Return [x, y] of the center of cell containing provided text 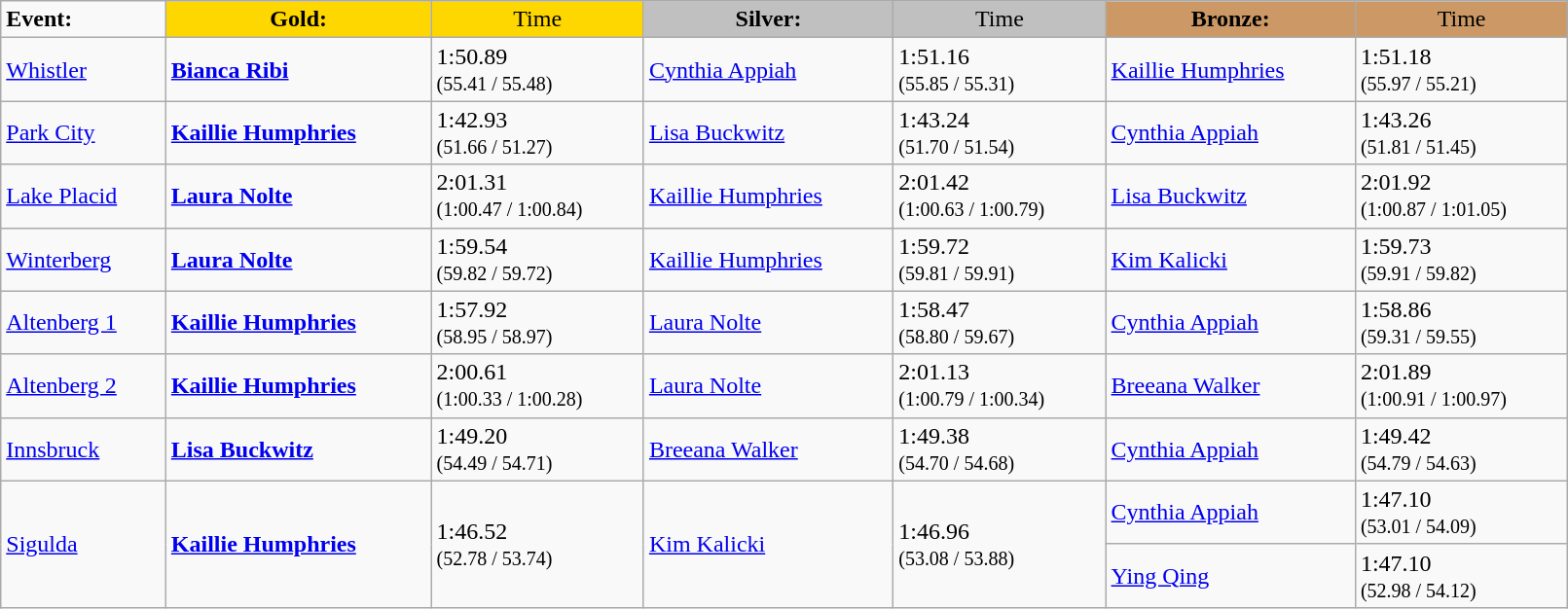
1:51.16(55.85 / 55.31) [1000, 70]
1:51.18(55.97 / 55.21) [1461, 70]
2:01.31(1:00.47 / 1:00.84) [537, 197]
Silver: [768, 19]
2:01.13(1:00.79 / 1:00.34) [1000, 385]
2:01.89(1:00.91 / 1:00.97) [1461, 385]
2:00.61(1:00.33 / 1:00.28) [537, 385]
2:01.42(1:00.63 / 1:00.79) [1000, 197]
2:01.92(1:00.87 / 1:01.05) [1461, 197]
1:46.52(52.78 / 53.74) [537, 544]
1:58.47(58.80 / 59.67) [1000, 323]
1:43.24(51.70 / 51.54) [1000, 132]
Whistler [84, 70]
1:46.96(53.08 / 53.88) [1000, 544]
1:50.89(55.41 / 55.48) [537, 70]
1:58.86(59.31 / 59.55) [1461, 323]
Gold: [298, 19]
Lake Placid [84, 197]
Innsbruck [84, 449]
Bianca Ribi [298, 70]
Event: [84, 19]
1:47.10(53.01 / 54.09) [1461, 512]
1:49.42(54.79 / 54.63) [1461, 449]
Bronze: [1230, 19]
1:47.10(52.98 / 54.12) [1461, 576]
1:49.38(54.70 / 54.68) [1000, 449]
Altenberg 1 [84, 323]
1:59.73(59.91 / 59.82) [1461, 259]
1:57.92(58.95 / 58.97) [537, 323]
Ying Qing [1230, 576]
Park City [84, 132]
Sigulda [84, 544]
1:59.54(59.82 / 59.72) [537, 259]
1:49.20(54.49 / 54.71) [537, 449]
1:43.26(51.81 / 51.45) [1461, 132]
Altenberg 2 [84, 385]
Winterberg [84, 259]
1:42.93(51.66 / 51.27) [537, 132]
1:59.72(59.81 / 59.91) [1000, 259]
